Search for the cell housing the specified text and yield its [X, Y] center coordinate. 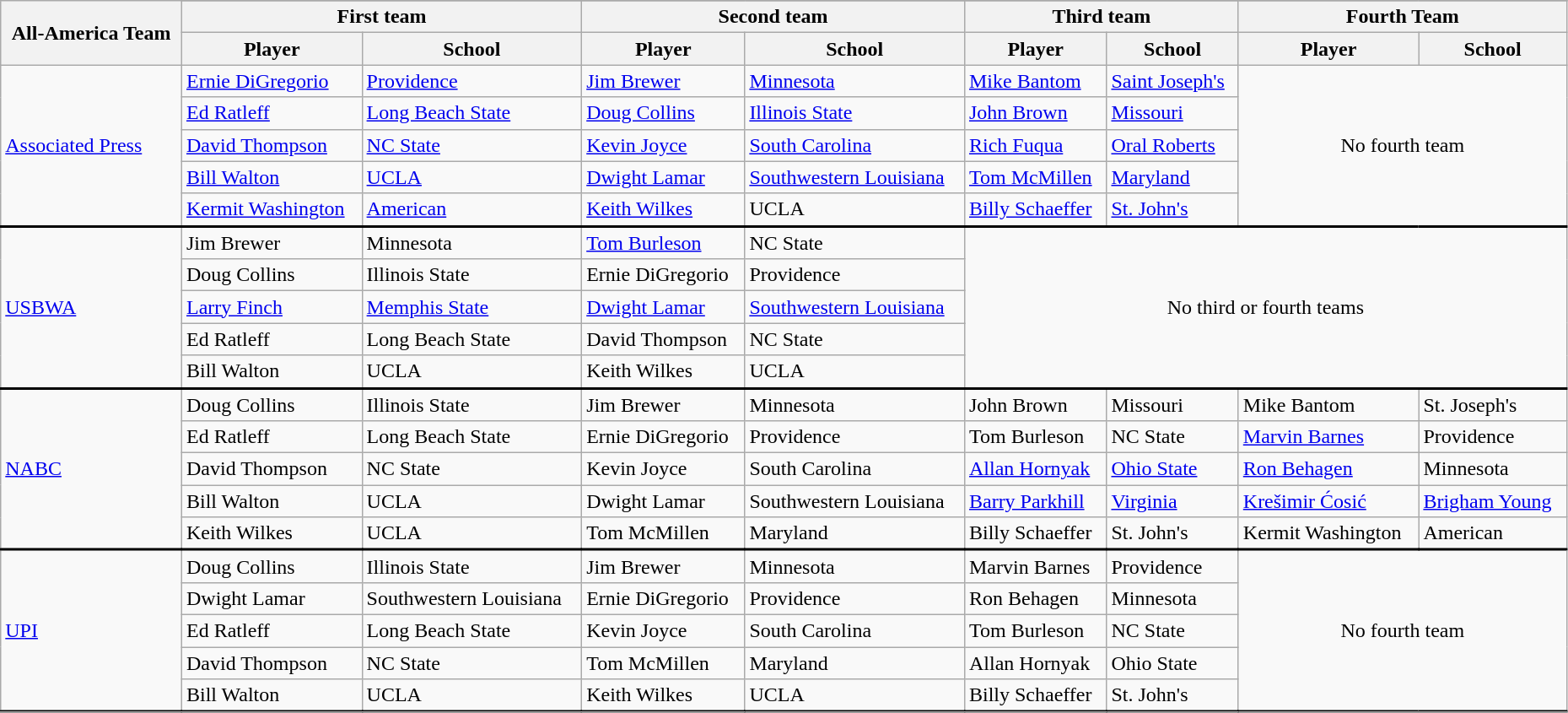
Associated Press [91, 145]
USBWA [91, 307]
Krešimir Ćosić [1328, 501]
Fourth Team [1402, 17]
Saint Joseph's [1172, 81]
Virginia [1172, 501]
Brigham Young [1493, 501]
Third team [1102, 17]
Oral Roberts [1172, 145]
Barry Parkhill [1035, 501]
St. Joseph's [1493, 405]
NABC [91, 469]
Memphis State [472, 307]
Second team [773, 17]
No third or fourth teams [1265, 307]
First team [381, 17]
Larry Finch [272, 307]
Rich Fuqua [1035, 145]
UPI [91, 631]
All-America Team [91, 33]
